Find where the given text appears and provide that cell's center as [x, y] coordinate. 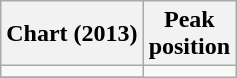
Chart (2013) [72, 34]
Peakposition [189, 34]
